Locate the cell with the specified text and output its [X, Y] center coordinate. 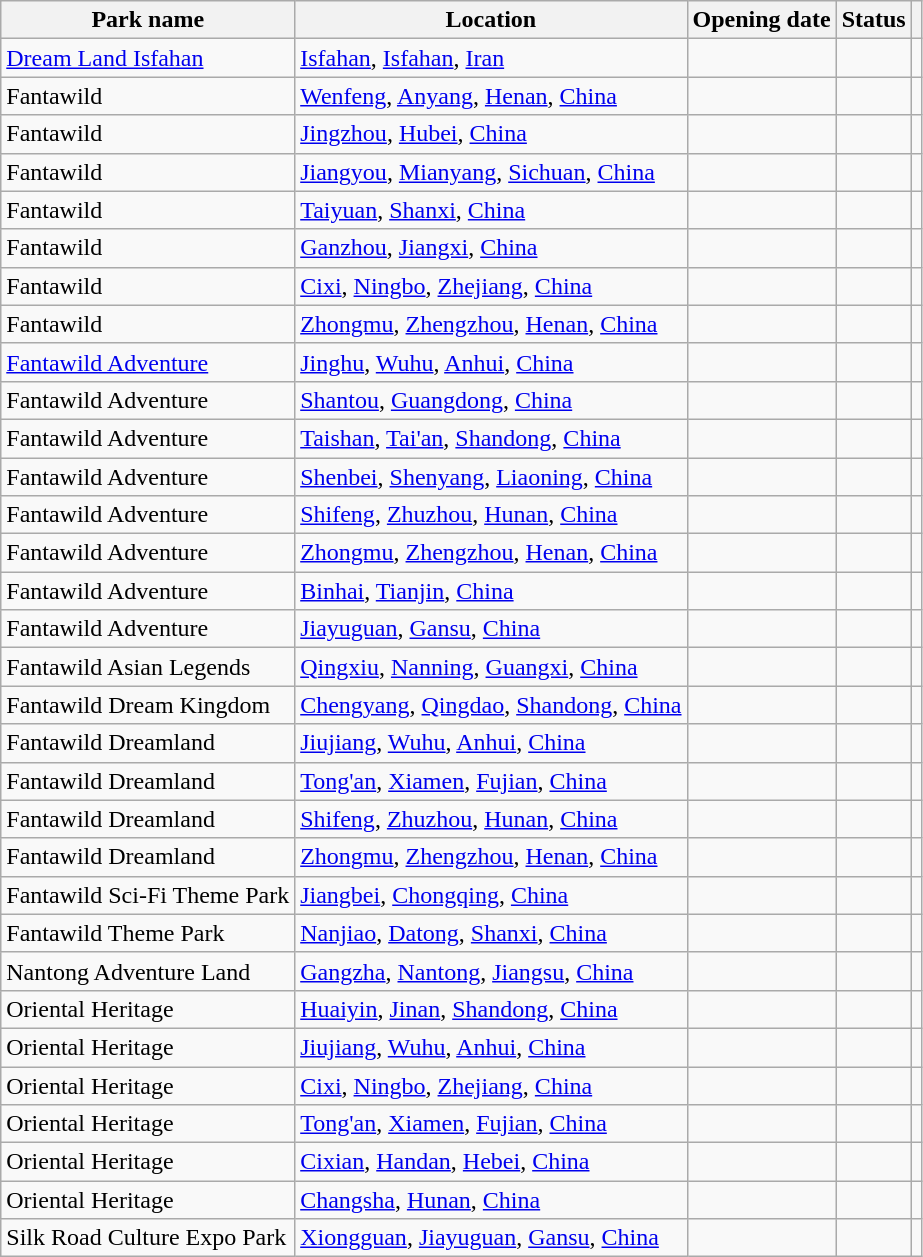
Binhai, Tianjin, China [491, 591]
Nanjiao, Datong, Shanxi, China [491, 933]
Park name [148, 20]
Jiangbei, Chongqing, China [491, 895]
Huaiyin, Jinan, Shandong, China [491, 1009]
Location [491, 20]
Changsha, Hunan, China [491, 1200]
Xiongguan, Jiayuguan, Gansu, China [491, 1238]
Gangzha, Nantong, Jiangsu, China [491, 971]
Jiangyou, Mianyang, Sichuan, China [491, 172]
Ganzhou, Jiangxi, China [491, 248]
Wenfeng, Anyang, Henan, China [491, 96]
Jiayuguan, Gansu, China [491, 629]
Silk Road Culture Expo Park [148, 1238]
Chengyang, Qingdao, Shandong, China [491, 705]
Cixian, Handan, Hebei, China [491, 1162]
Nantong Adventure Land [148, 971]
Fantawild Asian Legends [148, 667]
Jingzhou, Hubei, China [491, 134]
Isfahan, Isfahan, Iran [491, 58]
Fantawild Theme Park [148, 933]
Taishan, Tai'an, Shandong, China [491, 438]
Qingxiu, Nanning, Guangxi, China [491, 667]
Opening date [762, 20]
Shantou, Guangdong, China [491, 400]
Fantawild Sci-Fi Theme Park [148, 895]
Dream Land Isfahan [148, 58]
Status [874, 20]
Fantawild Dream Kingdom [148, 705]
Shenbei, Shenyang, Liaoning, China [491, 477]
Jinghu, Wuhu, Anhui, China [491, 362]
Taiyuan, Shanxi, China [491, 210]
